For the text-containing cell, return its midpoint in (X, Y) coordinate format. 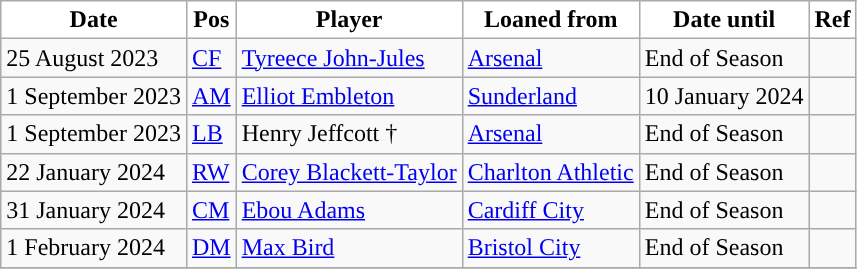
LB (211, 134)
DM (211, 248)
Henry Jeffcott † (349, 134)
Max Bird (349, 248)
10 January 2024 (724, 96)
Ebou Adams (349, 210)
Bristol City (550, 248)
Date (94, 20)
Player (349, 20)
Date until (724, 20)
Ref (832, 20)
RW (211, 172)
Loaned from (550, 20)
AM (211, 96)
Corey Blackett-Taylor (349, 172)
Tyreece John-Jules (349, 58)
CF (211, 58)
25 August 2023 (94, 58)
31 January 2024 (94, 210)
Sunderland (550, 96)
Charlton Athletic (550, 172)
1 February 2024 (94, 248)
22 January 2024 (94, 172)
CM (211, 210)
Elliot Embleton (349, 96)
Pos (211, 20)
Cardiff City (550, 210)
